Detect which cell encompasses the target text, then output its [X, Y] center coordinate. 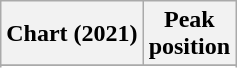
Peakposition [189, 34]
Chart (2021) [72, 34]
